Extract the [X, Y] coordinate from the center of the cell holding the provided text.  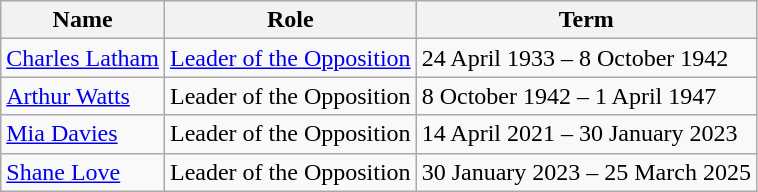
24 April 1933 – 8 October 1942 [586, 58]
14 April 2021 – 30 January 2023 [586, 134]
Mia Davies [83, 134]
Arthur Watts [83, 96]
Shane Love [83, 172]
Role [290, 20]
Charles Latham [83, 58]
30 January 2023 – 25 March 2025 [586, 172]
Name [83, 20]
Term [586, 20]
8 October 1942 – 1 April 1947 [586, 96]
